Scan for the cell matching the given text and deliver its (X, Y) coordinate at center. 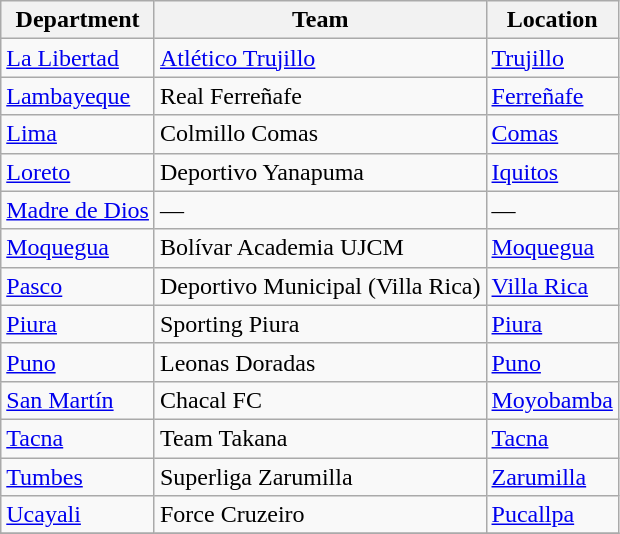
Villa Rica (552, 286)
Force Cruzeiro (320, 515)
Bolívar Academia UJCM (320, 248)
Leonas Doradas (320, 362)
San Martín (78, 400)
Department (78, 20)
Superliga Zarumilla (320, 477)
Pasco (78, 286)
Loreto (78, 172)
Real Ferreñafe (320, 96)
Madre de Dios (78, 210)
Lambayeque (78, 96)
Comas (552, 134)
Pucallpa (552, 515)
Atlético Trujillo (320, 58)
Iquitos (552, 172)
Trujillo (552, 58)
Moyobamba (552, 400)
Deportivo Municipal (Villa Rica) (320, 286)
La Libertad (78, 58)
Sporting Piura (320, 324)
Chacal FC (320, 400)
Tumbes (78, 477)
Lima (78, 134)
Location (552, 20)
Ucayali (78, 515)
Deportivo Yanapuma (320, 172)
Team (320, 20)
Ferreñafe (552, 96)
Zarumilla (552, 477)
Colmillo Comas (320, 134)
Team Takana (320, 438)
